Provide the (x, y) coordinate of the cell's center where the given text is located.  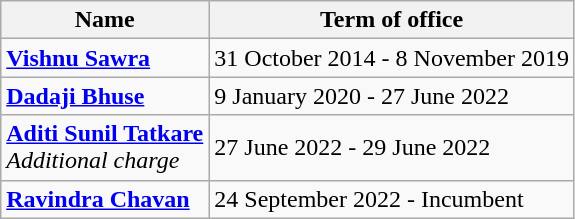
9 January 2020 - 27 June 2022 (392, 96)
Vishnu Sawra (105, 58)
Ravindra Chavan (105, 199)
Aditi Sunil TatkareAdditional charge (105, 148)
Dadaji Bhuse (105, 96)
31 October 2014 - 8 November 2019 (392, 58)
27 June 2022 - 29 June 2022 (392, 148)
Term of office (392, 20)
24 September 2022 - Incumbent (392, 199)
Name (105, 20)
